Identify which cell holds the provided text, then report its [x, y] central coordinate. 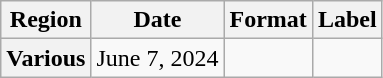
June 7, 2024 [158, 58]
Various [46, 58]
Label [347, 20]
Date [158, 20]
Region [46, 20]
Format [268, 20]
